Search for the cell housing the specified text and yield its [X, Y] center coordinate. 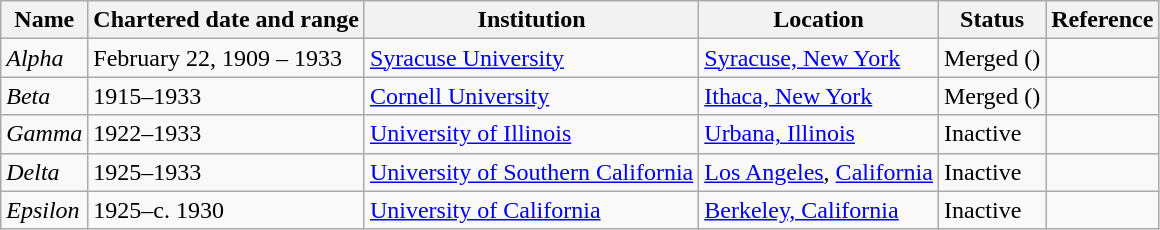
Reference [1102, 20]
Chartered date and range [226, 20]
Gamma [44, 134]
Urbana, Illinois [819, 134]
Status [992, 20]
1915–1933 [226, 96]
Institution [531, 20]
Delta [44, 172]
1925–c. 1930 [226, 210]
Location [819, 20]
University of Illinois [531, 134]
Ithaca, New York [819, 96]
Beta [44, 96]
1925–1933 [226, 172]
Syracuse, New York [819, 58]
February 22, 1909 – 1933 [226, 58]
Berkeley, California [819, 210]
Los Angeles, California [819, 172]
Epsilon [44, 210]
Alpha [44, 58]
Name [44, 20]
Syracuse University [531, 58]
University of California [531, 210]
1922–1933 [226, 134]
Cornell University [531, 96]
University of Southern California [531, 172]
